Detect which cell encompasses the target text, then output its (X, Y) center coordinate. 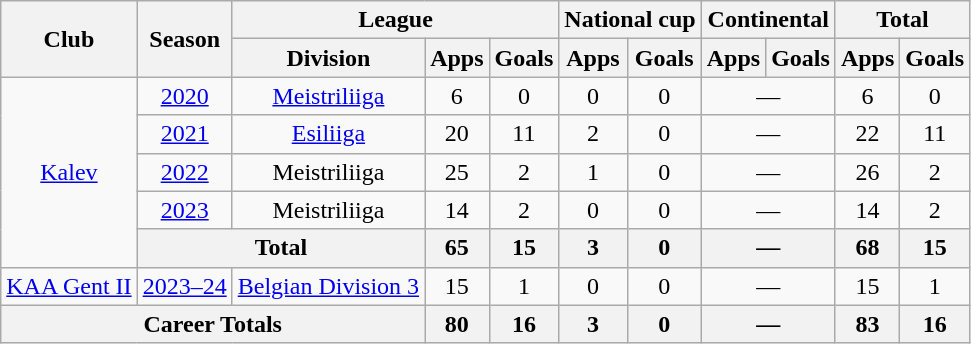
25 (457, 172)
26 (867, 172)
2023–24 (184, 286)
68 (867, 248)
2020 (184, 96)
80 (457, 324)
83 (867, 324)
League (396, 20)
2023 (184, 210)
KAA Gent II (69, 286)
Career Totals (213, 324)
Continental (768, 20)
20 (457, 134)
Season (184, 39)
65 (457, 248)
22 (867, 134)
National cup (630, 20)
2021 (184, 134)
Kalev (69, 172)
Belgian Division 3 (328, 286)
Esiliiga (328, 134)
Club (69, 39)
Division (328, 58)
2022 (184, 172)
